Find where the given text appears and provide that cell's center as [x, y] coordinate. 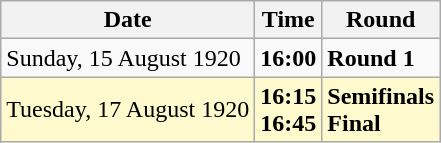
SemifinalsFinal [381, 110]
Sunday, 15 August 1920 [128, 58]
Time [288, 20]
Date [128, 20]
Round 1 [381, 58]
16:00 [288, 58]
Tuesday, 17 August 1920 [128, 110]
16:1516:45 [288, 110]
Round [381, 20]
